Detect which cell encompasses the target text, then output its (X, Y) center coordinate. 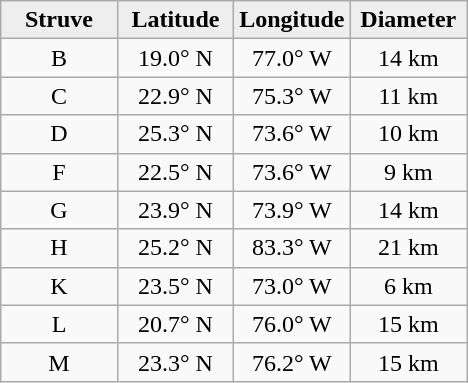
20.7° N (175, 324)
75.3° W (292, 96)
Diameter (408, 20)
23.9° N (175, 210)
77.0° W (292, 58)
9 km (408, 172)
Longitude (292, 20)
23.5° N (175, 286)
25.3° N (175, 134)
H (59, 248)
21 km (408, 248)
22.5° N (175, 172)
10 km (408, 134)
83.3° W (292, 248)
B (59, 58)
76.2° W (292, 362)
M (59, 362)
73.9° W (292, 210)
Struve (59, 20)
6 km (408, 286)
D (59, 134)
11 km (408, 96)
22.9° N (175, 96)
76.0° W (292, 324)
K (59, 286)
G (59, 210)
C (59, 96)
Latitude (175, 20)
23.3° N (175, 362)
73.0° W (292, 286)
19.0° N (175, 58)
25.2° N (175, 248)
L (59, 324)
F (59, 172)
